Output the (x, y) coordinate of the center of the cell containing the given text.  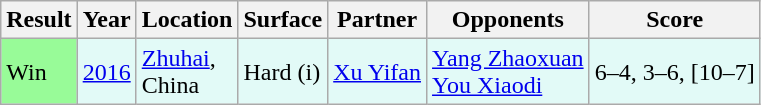
Location (187, 20)
Hard (i) (283, 72)
Score (674, 20)
Surface (283, 20)
Xu Yifan (378, 72)
Opponents (508, 20)
2016 (106, 72)
6–4, 3–6, [10–7] (674, 72)
Yang Zhaoxuan You Xiaodi (508, 72)
Win (39, 72)
Partner (378, 20)
Result (39, 20)
Year (106, 20)
Zhuhai, China (187, 72)
